Capture the cell that displays the provided text and extract its (x, y) central coordinate. 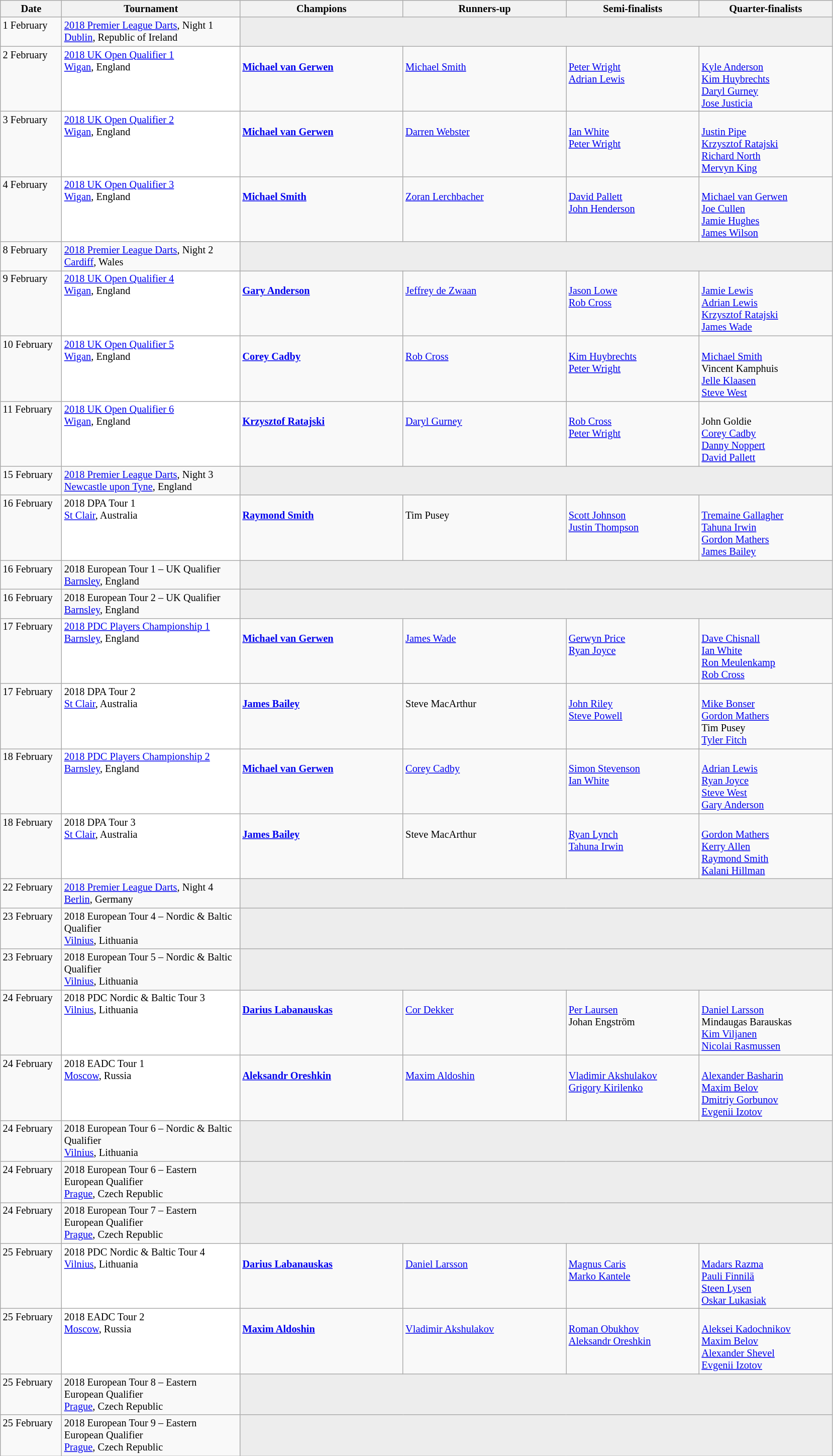
15 February (31, 480)
Aleksei Kadochnikov Maxim Belov Alexander Shevel Evgenii Izotov (766, 1341)
Krzysztof Ratajski (322, 434)
4 February (31, 209)
2018 European Tour 4 – Nordic & Baltic Qualifier Vilnius, Lithuania (151, 928)
Kyle Anderson Kim Huybrechts Daryl Gurney Jose Justicia (766, 79)
2018 European Tour 9 – Eastern European Qualifier Prague, Czech Republic (151, 1435)
Dave Chisnall Ian White Ron Meulenkamp Rob Cross (766, 651)
2018 Premier League Darts, Night 4 Berlin, Germany (151, 893)
Mike Bonser Gordon Mathers Tim Pusey Tyler Fitch (766, 716)
Gary Anderson (322, 303)
Daniel Larsson (484, 1276)
Adrian Lewis Ryan Joyce Steve West Gary Anderson (766, 781)
Aleksandr Oreshkin (322, 1088)
2018 UK Open Qualifier 1Wigan, England (151, 79)
Jason Lowe Rob Cross (633, 303)
Vladimir Akshulakov Grigory Kirilenko (633, 1088)
2018 European Tour 7 – Eastern European Qualifier Prague, Czech Republic (151, 1223)
2018 European Tour 5 – Nordic & Baltic Qualifier Vilnius, Lithuania (151, 969)
Raymond Smith (322, 528)
Madars Razma Pauli Finnilä Steen Lysen Oskar Lukasiak (766, 1276)
2 February (31, 79)
Simon Stevenson Ian White (633, 781)
2018 PDC Players Championship 2Barnsley, England (151, 781)
22 February (31, 893)
Kim Huybrechts Peter Wright (633, 368)
2018 UK Open Qualifier 4Wigan, England (151, 303)
James Wade (484, 651)
Alexander Basharin Maxim Belov Dmitriy Gorbunov Evgenii Izotov (766, 1088)
1 February (31, 32)
2018 European Tour 8 – Eastern European Qualifier Prague, Czech Republic (151, 1394)
9 February (31, 303)
2018 European Tour 1 – UK Qualifier Barnsley, England (151, 575)
Cor Dekker (484, 1022)
Runners-up (484, 9)
Roman Obukhov Aleksandr Oreshkin (633, 1341)
Ian White Peter Wright (633, 144)
2018 EADC Tour 1Moscow, Russia (151, 1088)
Michael Smith Vincent Kamphuis Jelle Klaasen Steve West (766, 368)
2018 UK Open Qualifier 3Wigan, England (151, 209)
Rob Cross (484, 368)
Quarter-finalists (766, 9)
2018 European Tour 6 – Eastern European Qualifier Prague, Czech Republic (151, 1182)
David Pallett John Henderson (633, 209)
2018 PDC Nordic & Baltic Tour 3Vilnius, Lithuania (151, 1022)
Gerwyn Price Ryan Joyce (633, 651)
Justin Pipe Krzysztof Ratajski Richard North Mervyn King (766, 144)
Tremaine Gallagher Tahuna Irwin Gordon Mathers James Bailey (766, 528)
Daryl Gurney (484, 434)
2018 DPA Tour 2St Clair, Australia (151, 716)
Jeffrey de Zwaan (484, 303)
Darren Webster (484, 144)
John Goldie Corey Cadby Danny Noppert David Pallett (766, 434)
Jamie Lewis Adrian Lewis Krzysztof Ratajski James Wade (766, 303)
2018 Premier League Darts, Night 1 Dublin, Republic of Ireland (151, 32)
10 February (31, 368)
Michael van Gerwen Joe Cullen Jamie Hughes James Wilson (766, 209)
Magnus Caris Marko Kantele (633, 1276)
Semi-finalists (633, 9)
Zoran Lerchbacher (484, 209)
2018 DPA Tour 1St Clair, Australia (151, 528)
Date (31, 9)
Peter Wright Adrian Lewis (633, 79)
2018 DPA Tour 3St Clair, Australia (151, 846)
2018 European Tour 6 – Nordic & Baltic Qualifier Vilnius, Lithuania (151, 1141)
Tournament (151, 9)
John Riley Steve Powell (633, 716)
8 February (31, 256)
2018 European Tour 2 – UK Qualifier Barnsley, England (151, 604)
3 February (31, 144)
2018 UK Open Qualifier 2Wigan, England (151, 144)
2018 PDC Players Championship 1Barnsley, England (151, 651)
2018 EADC Tour 2Moscow, Russia (151, 1341)
Daniel Larsson Mindaugas Barauskas Kim Viljanen Nicolai Rasmussen (766, 1022)
Ryan Lynch Tahuna Irwin (633, 846)
Scott Johnson Justin Thompson (633, 528)
2018 UK Open Qualifier 6Wigan, England (151, 434)
Tim Pusey (484, 528)
2018 Premier League Darts, Night 3 Newcastle upon Tyne, England (151, 480)
Gordon Mathers Kerry Allen Raymond Smith Kalani Hillman (766, 846)
11 February (31, 434)
2018 PDC Nordic & Baltic Tour 4Vilnius, Lithuania (151, 1276)
2018 Premier League Darts, Night 2 Cardiff, Wales (151, 256)
Rob Cross Peter Wright (633, 434)
Per Laursen Johan Engström (633, 1022)
Champions (322, 9)
Vladimir Akshulakov (484, 1341)
2018 UK Open Qualifier 5Wigan, England (151, 368)
